Pinpoint the cell where the given text exists, returning its (x, y) midpoint coordinate. 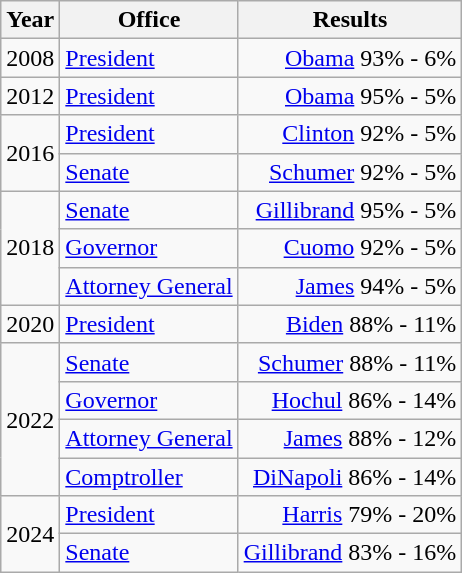
2024 (30, 534)
2022 (30, 419)
Cuomo 92% - 5% (350, 248)
Hochul 86% - 14% (350, 400)
James 94% - 5% (350, 286)
2016 (30, 153)
Office (149, 20)
2012 (30, 96)
Biden 88% - 11% (350, 324)
Clinton 92% - 5% (350, 134)
Comptroller (149, 477)
DiNapoli 86% - 14% (350, 477)
Results (350, 20)
Gillibrand 83% - 16% (350, 553)
Year (30, 20)
2008 (30, 58)
Gillibrand 95% - 5% (350, 210)
Harris 79% - 20% (350, 515)
2020 (30, 324)
Obama 93% - 6% (350, 58)
Schumer 88% - 11% (350, 362)
James 88% - 12% (350, 438)
Schumer 92% - 5% (350, 172)
Obama 95% - 5% (350, 96)
2018 (30, 248)
